Determine the (X, Y) coordinate at the center of the cell enclosing the given text.  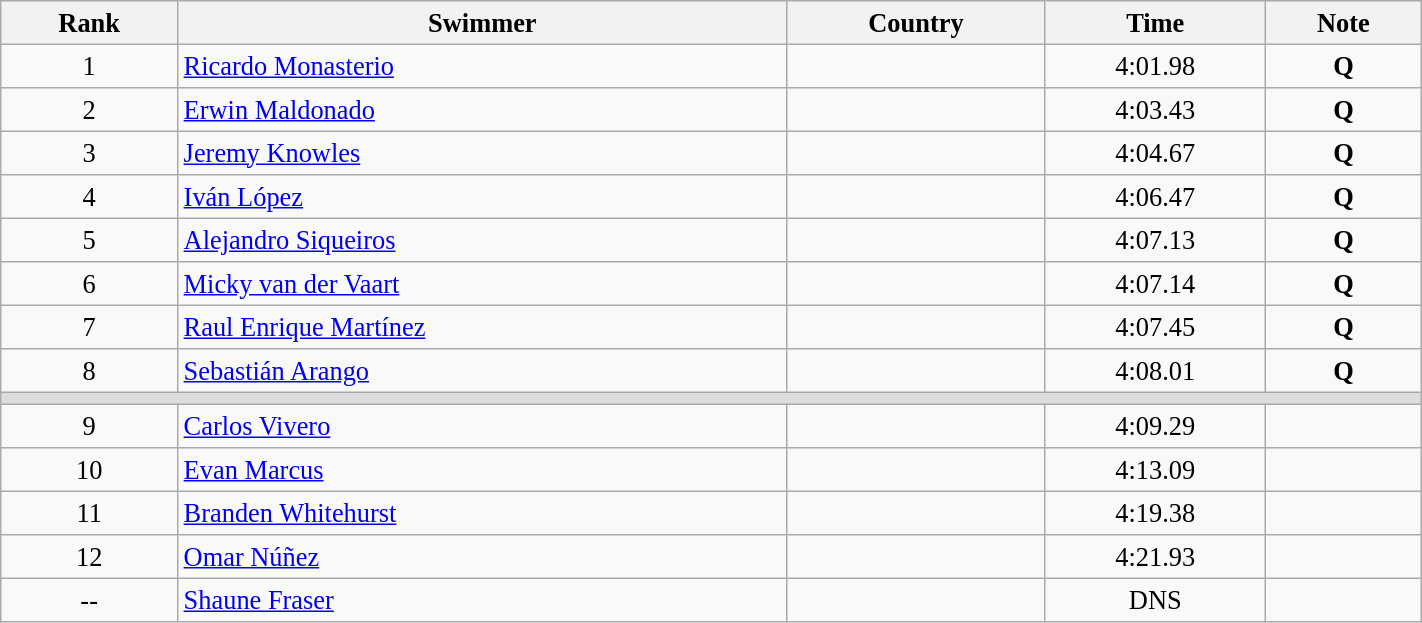
4:07.45 (1156, 327)
Rank (90, 22)
DNS (1156, 600)
4:21.93 (1156, 557)
4:07.14 (1156, 284)
4:03.43 (1156, 109)
Raul Enrique Martínez (483, 327)
3 (90, 153)
4 (90, 197)
Alejandro Siqueiros (483, 240)
4:06.47 (1156, 197)
Jeremy Knowles (483, 153)
Shaune Fraser (483, 600)
4:09.29 (1156, 426)
Micky van der Vaart (483, 284)
Carlos Vivero (483, 426)
Swimmer (483, 22)
-- (90, 600)
4:08.01 (1156, 371)
1 (90, 66)
7 (90, 327)
12 (90, 557)
Time (1156, 22)
Omar Núñez (483, 557)
Sebastián Arango (483, 371)
10 (90, 470)
4:19.38 (1156, 513)
Evan Marcus (483, 470)
Ricardo Monasterio (483, 66)
Iván López (483, 197)
2 (90, 109)
9 (90, 426)
Erwin Maldonado (483, 109)
4:01.98 (1156, 66)
4:04.67 (1156, 153)
4:07.13 (1156, 240)
Branden Whitehurst (483, 513)
11 (90, 513)
Note (1344, 22)
6 (90, 284)
Country (916, 22)
4:13.09 (1156, 470)
5 (90, 240)
8 (90, 371)
